Provide the [x, y] coordinate of the cell's center where the given text is located.  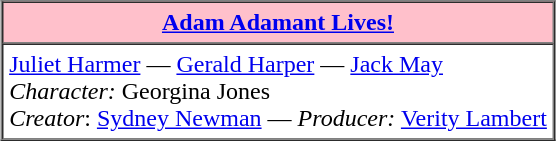
Adam Adamant Lives! [278, 23]
Juliet Harmer — Gerald Harper — Jack MayCharacter: Georgina JonesCreator: Sydney Newman — Producer: Verity Lambert [278, 92]
